Find where the given text appears and provide that cell's center as [X, Y] coordinate. 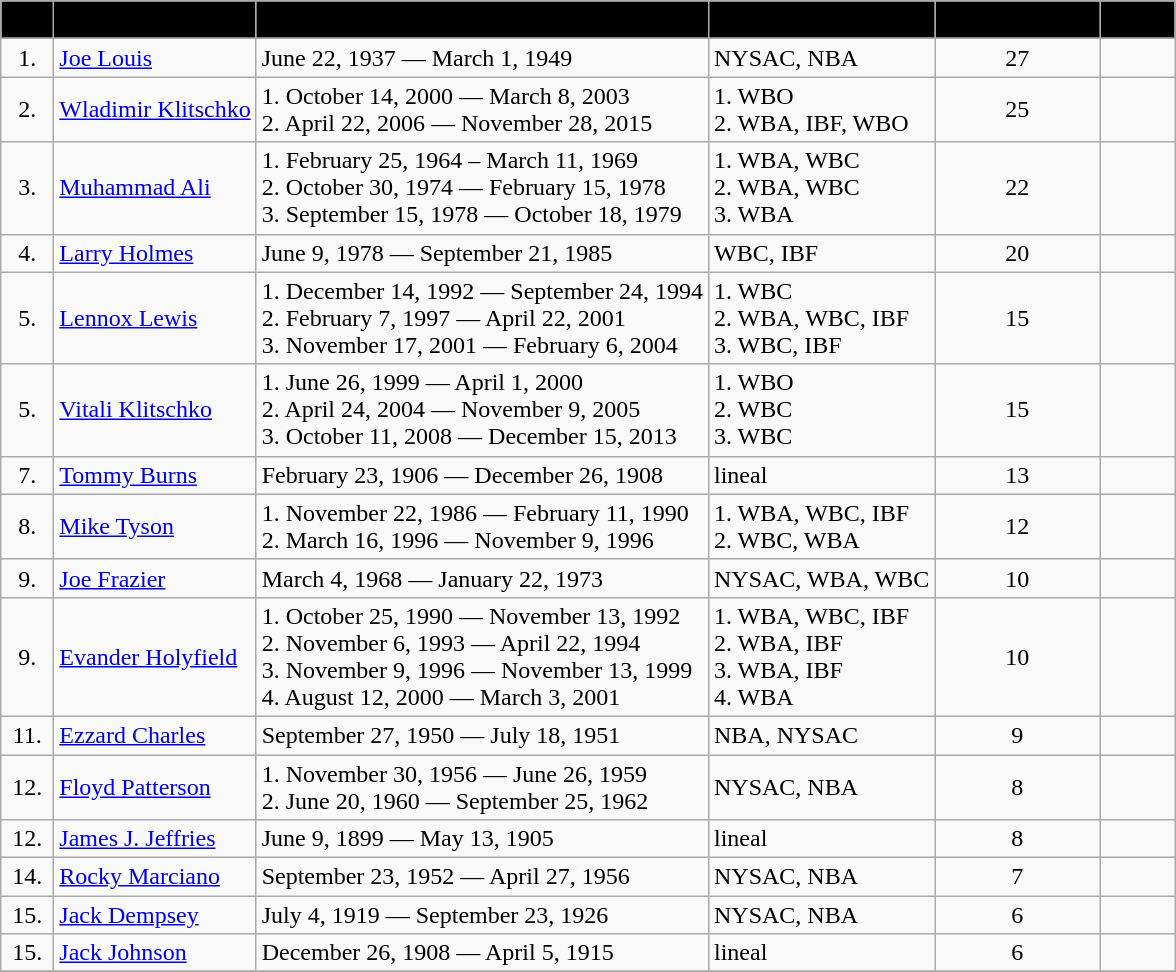
1. WBO2. WBA, IBF, WBO [821, 110]
Floyd Patterson [155, 786]
Wladimir Klitschko [155, 110]
11. [28, 735]
Evander Holyfield [155, 656]
Muhammad Ali [155, 188]
22 [1018, 188]
13 [1018, 475]
14. [28, 877]
December 26, 1908 — April 5, 1915 [482, 953]
June 9, 1978 — September 21, 1985 [482, 253]
WBC, IBF [821, 253]
3. [28, 188]
1. WBA, WBC2. WBA, WBC3. WBA [821, 188]
July 4, 1919 — September 23, 1926 [482, 915]
Tommy Burns [155, 475]
Fights [1138, 20]
September 27, 1950 — July 18, 1951 [482, 735]
Jack Dempsey [155, 915]
8. [28, 526]
March 4, 1968 — January 22, 1973 [482, 578]
Rocky Marciano [155, 877]
NBA, NYSAC [821, 735]
4. [28, 253]
25 [1018, 110]
Lennox Lewis [155, 318]
1. November 22, 1986 — February 11, 19902. March 16, 1996 — November 9, 1996 [482, 526]
Joe Louis [155, 58]
Jack Johnson [155, 953]
September 23, 1952 — April 27, 1956 [482, 877]
1. October 14, 2000 — March 8, 20032. April 22, 2006 — November 28, 2015 [482, 110]
Recognition [821, 20]
February 23, 1906 — December 26, 1908 [482, 475]
Joe Frazier [155, 578]
2. [28, 110]
1. WBO2. WBC3. WBC [821, 410]
Ezzard Charles [155, 735]
12 [1018, 526]
7 [1018, 877]
Name [155, 20]
NYSAC, WBA, WBC [821, 578]
Vitali Klitschko [155, 410]
June 9, 1899 — May 13, 1905 [482, 839]
Mike Tyson [155, 526]
1. February 25, 1964 – March 11, 19692. October 30, 1974 — February 15, 19783. September 15, 1978 — October 18, 1979 [482, 188]
Larry Holmes [155, 253]
1. WBC2. WBA, WBC, IBF3. WBC, IBF [821, 318]
Pos. [28, 20]
20 [1018, 253]
1. June 26, 1999 — April 1, 20002. April 24, 2004 — November 9, 20053. October 11, 2008 — December 15, 2013 [482, 410]
1. December 14, 1992 — September 24, 19942. February 7, 1997 — April 22, 20013. November 17, 2001 — February 6, 2004 [482, 318]
7. [28, 475]
Title fight wins [1018, 20]
9 [1018, 735]
James J. Jeffries [155, 839]
1. [28, 58]
June 22, 1937 — March 1, 1949 [482, 58]
Reign began-ended [482, 20]
1. October 25, 1990 — November 13, 19922. November 6, 1993 — April 22, 19943. November 9, 1996 — November 13, 19994. August 12, 2000 — March 3, 2001 [482, 656]
1. November 30, 1956 — June 26, 19592. June 20, 1960 — September 25, 1962 [482, 786]
1. WBA, WBC, IBF2. WBA, IBF3. WBA, IBF4. WBA [821, 656]
27 [1018, 58]
1. WBA, WBC, IBF2. WBC, WBA [821, 526]
